Extract the (x, y) coordinate from the center of the cell holding the provided text.  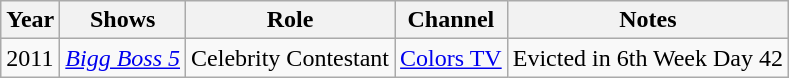
Year (30, 20)
Channel (452, 20)
Celebrity Contestant (290, 58)
Colors TV (452, 58)
Bigg Boss 5 (123, 58)
Evicted in 6th Week Day 42 (648, 58)
Role (290, 20)
2011 (30, 58)
Notes (648, 20)
Shows (123, 20)
